Detect which cell encompasses the target text, then output its (X, Y) center coordinate. 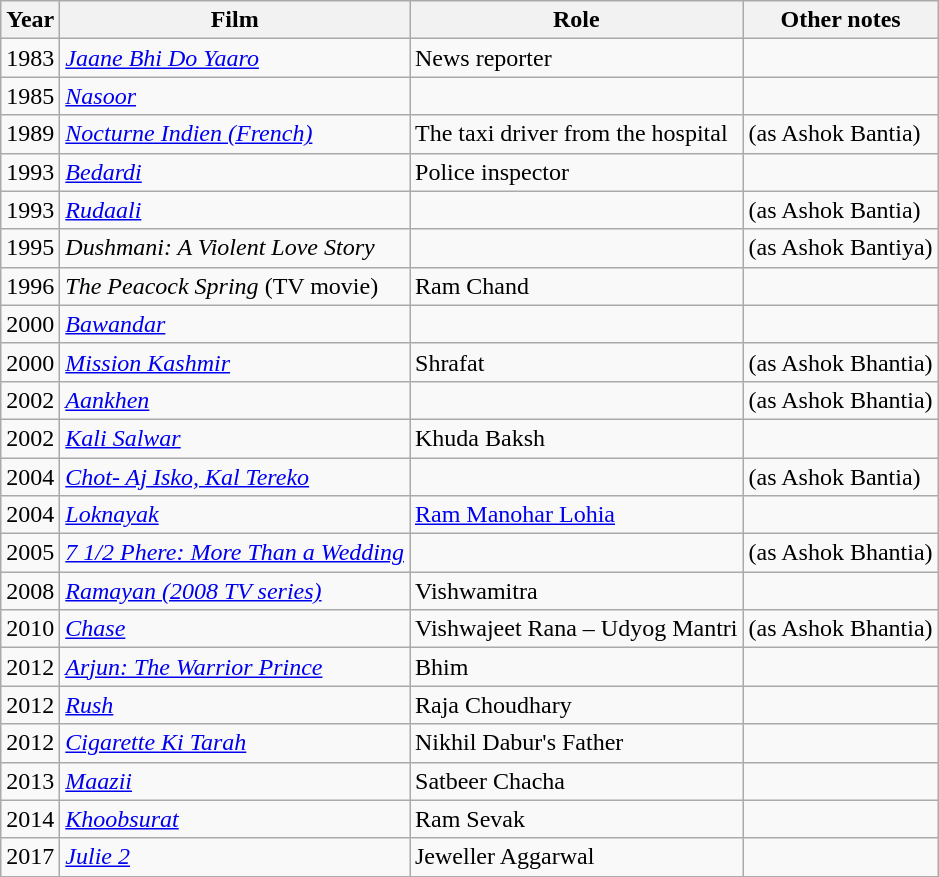
Ram Manohar Lohia (577, 515)
Bawandar (235, 324)
1985 (30, 96)
Julie 2 (235, 857)
Arjun: The Warrior Prince (235, 667)
Role (577, 20)
2010 (30, 629)
Nikhil Dabur's Father (577, 743)
Mission Kashmir (235, 362)
Police inspector (577, 172)
Other notes (840, 20)
2013 (30, 781)
Bedardi (235, 172)
Maazii (235, 781)
(as Ashok Bantiya) (840, 248)
Cigarette Ki Tarah (235, 743)
1989 (30, 134)
Bhim (577, 667)
Ram Chand (577, 286)
Rush (235, 705)
Kali Salwar (235, 438)
Vishwajeet Rana – Udyog Mantri (577, 629)
Dushmani: A Violent Love Story (235, 248)
1983 (30, 58)
1996 (30, 286)
Jeweller Aggarwal (577, 857)
Nasoor (235, 96)
Chase (235, 629)
Shrafat (577, 362)
Film (235, 20)
2008 (30, 591)
Jaane Bhi Do Yaaro (235, 58)
Vishwamitra (577, 591)
Loknayak (235, 515)
2017 (30, 857)
Khoobsurat (235, 819)
Rudaali (235, 210)
Raja Choudhary (577, 705)
News reporter (577, 58)
Year (30, 20)
Satbeer Chacha (577, 781)
Aankhen (235, 400)
2014 (30, 819)
Ramayan (2008 TV series) (235, 591)
1995 (30, 248)
Chot- Aj Isko, Kal Tereko (235, 477)
Ram Sevak (577, 819)
The Peacock Spring (TV movie) (235, 286)
Nocturne Indien (French) (235, 134)
Khuda Baksh (577, 438)
7 1/2 Phere: More Than a Wedding (235, 553)
2005 (30, 553)
The taxi driver from the hospital (577, 134)
